Output the (X, Y) coordinate of the center of the cell containing the given text.  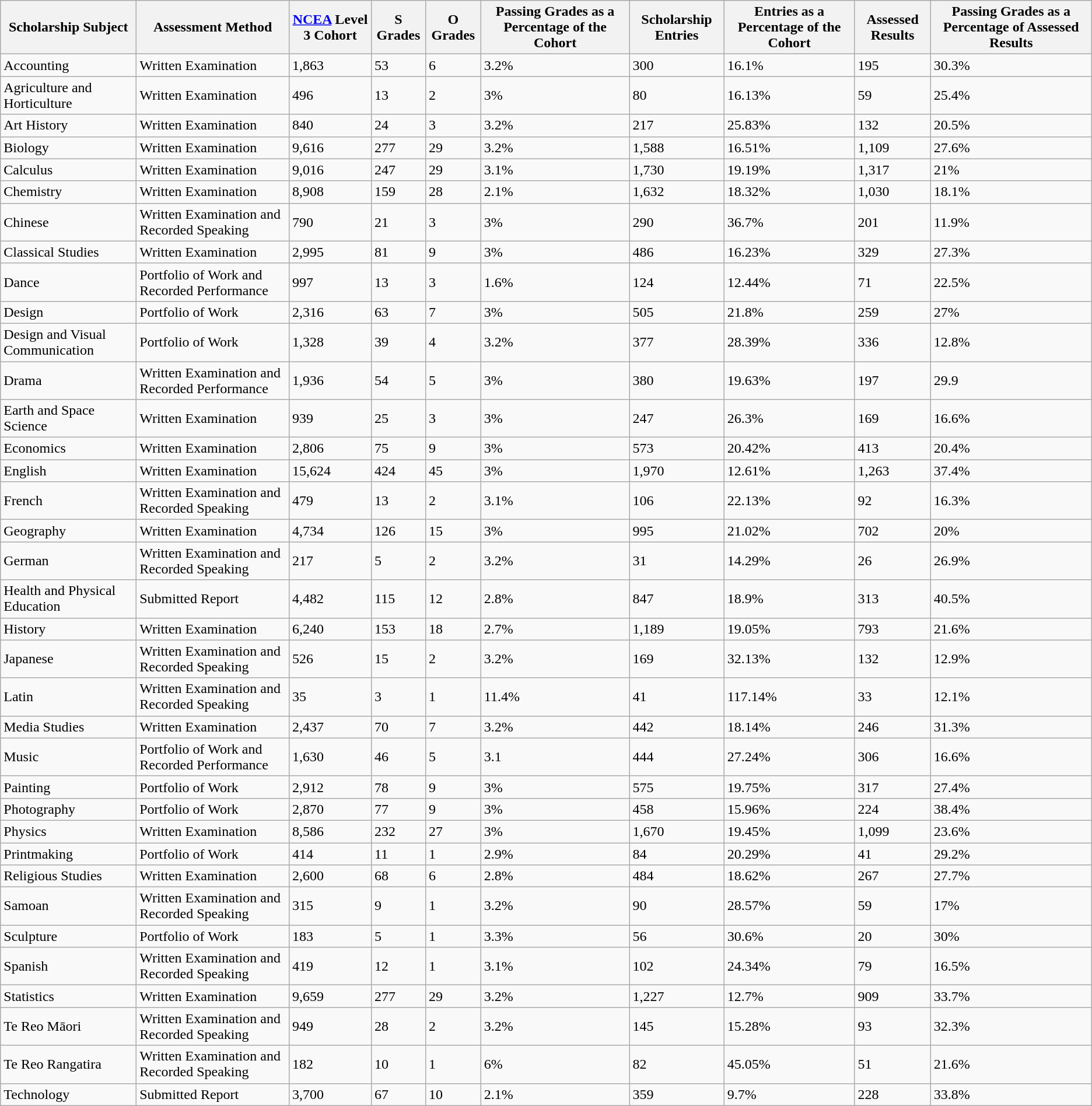
20 (892, 936)
1.6% (555, 282)
Geography (69, 531)
124 (677, 282)
1,730 (677, 170)
39 (398, 342)
26.9% (1011, 561)
Calculus (69, 170)
117.14% (789, 696)
English (69, 471)
31.3% (1011, 727)
71 (892, 282)
232 (398, 831)
54 (398, 380)
1,227 (677, 996)
16.23% (789, 252)
31 (677, 561)
Entries as a Percentage of the Cohort (789, 27)
317 (892, 787)
25.83% (789, 125)
840 (330, 125)
Assessed Results (892, 27)
33.8% (1011, 1094)
909 (892, 996)
Earth and Space Science (69, 419)
195 (892, 65)
Media Studies (69, 727)
2,870 (330, 809)
1,863 (330, 65)
15.96% (789, 809)
26 (892, 561)
French (69, 501)
30.3% (1011, 65)
1,588 (677, 148)
1,189 (677, 629)
380 (677, 380)
2,600 (330, 876)
Physics (69, 831)
6,240 (330, 629)
19.75% (789, 787)
20.29% (789, 853)
1,030 (892, 192)
126 (398, 531)
424 (398, 471)
18.1% (1011, 192)
12.1% (1011, 696)
O Grades (453, 27)
Agriculture and Horticulture (69, 96)
702 (892, 531)
145 (677, 1027)
33 (892, 696)
4 (453, 342)
51 (892, 1064)
573 (677, 449)
505 (677, 312)
224 (892, 809)
18.62% (789, 876)
Passing Grades as a Percentage of Assessed Results (1011, 27)
8,908 (330, 192)
458 (677, 809)
28.39% (789, 342)
442 (677, 727)
19.05% (789, 629)
11 (398, 853)
35 (330, 696)
12.44% (789, 282)
20.5% (1011, 125)
16.13% (789, 96)
336 (892, 342)
81 (398, 252)
102 (677, 966)
246 (892, 727)
12.61% (789, 471)
27.4% (1011, 787)
93 (892, 1027)
37.4% (1011, 471)
2.9% (555, 853)
19.19% (789, 170)
NCEA Level 3 Cohort (330, 27)
2.7% (555, 629)
56 (677, 936)
33.7% (1011, 996)
20.4% (1011, 449)
997 (330, 282)
8,586 (330, 831)
36.7% (789, 222)
25.4% (1011, 96)
414 (330, 853)
Chemistry (69, 192)
16.5% (1011, 966)
793 (892, 629)
11.4% (555, 696)
78 (398, 787)
29.9 (1011, 380)
70 (398, 727)
46 (398, 757)
Samoan (69, 907)
1,263 (892, 471)
63 (398, 312)
24 (398, 125)
1,936 (330, 380)
11.9% (1011, 222)
22.5% (1011, 282)
18.9% (789, 598)
67 (398, 1094)
Art History (69, 125)
4,734 (330, 531)
183 (330, 936)
32.13% (789, 659)
Design (69, 312)
32.3% (1011, 1027)
1,632 (677, 192)
Classical Studies (69, 252)
79 (892, 966)
28.57% (789, 907)
306 (892, 757)
16.51% (789, 148)
Biology (69, 148)
20.42% (789, 449)
2,806 (330, 449)
949 (330, 1027)
290 (677, 222)
90 (677, 907)
413 (892, 449)
19.45% (789, 831)
84 (677, 853)
Photography (69, 809)
1,970 (677, 471)
92 (892, 501)
27% (1011, 312)
38.4% (1011, 809)
12.7% (789, 996)
479 (330, 501)
1,099 (892, 831)
3.3% (555, 936)
201 (892, 222)
313 (892, 598)
Statistics (69, 996)
790 (330, 222)
9,616 (330, 148)
Sculpture (69, 936)
30.6% (789, 936)
30% (1011, 936)
Passing Grades as a Percentage of the Cohort (555, 27)
45 (453, 471)
12.8% (1011, 342)
359 (677, 1094)
S Grades (398, 27)
2,912 (330, 787)
27.6% (1011, 148)
22.13% (789, 501)
19.63% (789, 380)
15.28% (789, 1027)
526 (330, 659)
Painting (69, 787)
9.7% (789, 1094)
Technology (69, 1094)
847 (677, 598)
Accounting (69, 65)
27.24% (789, 757)
21.8% (789, 312)
25 (398, 419)
21.02% (789, 531)
329 (892, 252)
77 (398, 809)
575 (677, 787)
23.6% (1011, 831)
75 (398, 449)
53 (398, 65)
Scholarship Subject (69, 27)
259 (892, 312)
Japanese (69, 659)
1,317 (892, 170)
Te Reo Māori (69, 1027)
45.05% (789, 1064)
182 (330, 1064)
486 (677, 252)
Health and Physical Education (69, 598)
18 (453, 629)
Te Reo Rangatira (69, 1064)
18.14% (789, 727)
18.32% (789, 192)
History (69, 629)
Religious Studies (69, 876)
3.1 (555, 757)
106 (677, 501)
Dance (69, 282)
27 (453, 831)
Spanish (69, 966)
4,482 (330, 598)
9,016 (330, 170)
9,659 (330, 996)
Printmaking (69, 853)
115 (398, 598)
68 (398, 876)
267 (892, 876)
29.2% (1011, 853)
Latin (69, 696)
1,630 (330, 757)
16.1% (789, 65)
27.3% (1011, 252)
21% (1011, 170)
2,437 (330, 727)
80 (677, 96)
14.29% (789, 561)
228 (892, 1094)
German (69, 561)
2,316 (330, 312)
17% (1011, 907)
1,328 (330, 342)
484 (677, 876)
Written Examination and Recorded Performance (213, 380)
995 (677, 531)
6% (555, 1064)
16.3% (1011, 501)
315 (330, 907)
12.9% (1011, 659)
1,670 (677, 831)
24.34% (789, 966)
21 (398, 222)
Design and Visual Communication (69, 342)
939 (330, 419)
377 (677, 342)
153 (398, 629)
40.5% (1011, 598)
159 (398, 192)
2,995 (330, 252)
300 (677, 65)
26.3% (789, 419)
444 (677, 757)
Assessment Method (213, 27)
Scholarship Entries (677, 27)
Chinese (69, 222)
3,700 (330, 1094)
496 (330, 96)
Drama (69, 380)
1,109 (892, 148)
Music (69, 757)
82 (677, 1064)
Economics (69, 449)
419 (330, 966)
27.7% (1011, 876)
20% (1011, 531)
15,624 (330, 471)
197 (892, 380)
